Extract the [x, y] coordinate from the center of the cell holding the provided text.  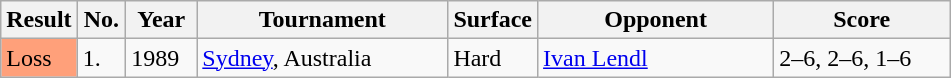
Hard [493, 58]
Year [162, 20]
Result [39, 20]
Surface [493, 20]
Loss [39, 58]
Opponent [656, 20]
Score [862, 20]
No. [102, 20]
1989 [162, 58]
Tournament [322, 20]
1. [102, 58]
Sydney, Australia [322, 58]
2–6, 2–6, 1–6 [862, 58]
Ivan Lendl [656, 58]
